Extract the [X, Y] coordinate from the center of the cell holding the provided text.  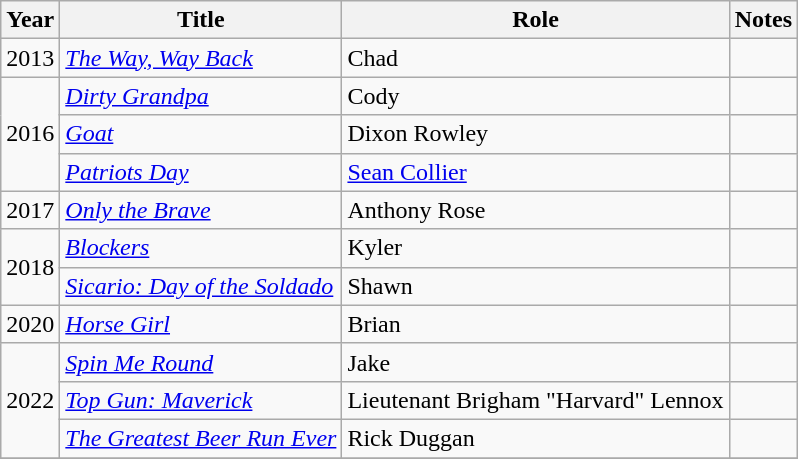
Only the Brave [201, 210]
Title [201, 20]
Kyler [536, 248]
2013 [30, 58]
Sean Collier [536, 172]
Spin Me Round [201, 362]
2016 [30, 134]
Lieutenant Brigham "Harvard" Lennox [536, 400]
Anthony Rose [536, 210]
Goat [201, 134]
Horse Girl [201, 324]
Rick Duggan [536, 438]
Cody [536, 96]
2020 [30, 324]
2022 [30, 400]
Role [536, 20]
The Way, Way Back [201, 58]
Blockers [201, 248]
Shawn [536, 286]
Sicario: Day of the Soldado [201, 286]
2017 [30, 210]
Dixon Rowley [536, 134]
Chad [536, 58]
Patriots Day [201, 172]
Jake [536, 362]
Dirty Grandpa [201, 96]
Notes [763, 20]
Year [30, 20]
The Greatest Beer Run Ever [201, 438]
2018 [30, 267]
Brian [536, 324]
Top Gun: Maverick [201, 400]
